Locate the cell with the specified text and output its [X, Y] center coordinate. 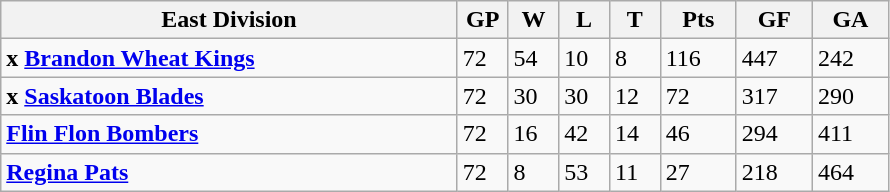
x Brandon Wheat Kings [230, 58]
242 [850, 58]
53 [584, 172]
27 [698, 172]
411 [850, 134]
W [534, 20]
T [634, 20]
Pts [698, 20]
116 [698, 58]
East Division [230, 20]
14 [634, 134]
290 [850, 96]
218 [774, 172]
317 [774, 96]
12 [634, 96]
464 [850, 172]
GF [774, 20]
x Saskatoon Blades [230, 96]
447 [774, 58]
Flin Flon Bombers [230, 134]
294 [774, 134]
46 [698, 134]
11 [634, 172]
42 [584, 134]
GA [850, 20]
16 [534, 134]
Regina Pats [230, 172]
54 [534, 58]
L [584, 20]
GP [482, 20]
10 [584, 58]
